Search for the cell housing the specified text and yield its (x, y) center coordinate. 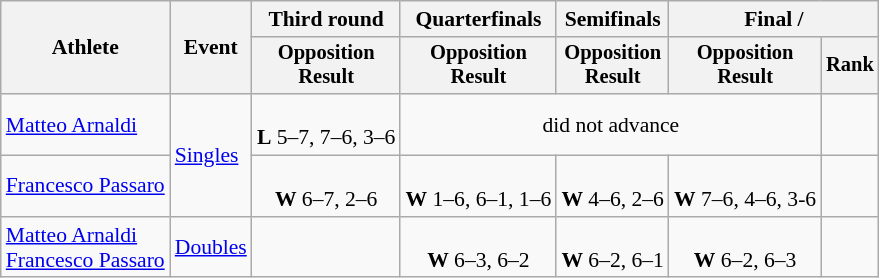
L 5–7, 7–6, 3–6 (326, 124)
Final / (774, 19)
W 1–6, 6–1, 1–6 (478, 186)
W 4–6, 2–6 (612, 186)
Matteo ArnaldiFrancesco Passaro (86, 248)
Third round (326, 19)
Quarterfinals (478, 19)
Athlete (86, 48)
Francesco Passaro (86, 186)
W 6–3, 6–2 (478, 248)
W 6–7, 2–6 (326, 186)
did not advance (610, 124)
W 7–6, 4–6, 3-6 (745, 186)
W 6–2, 6–3 (745, 248)
Singles (211, 155)
Doubles (211, 248)
Matteo Arnaldi (86, 124)
Event (211, 48)
W 6–2, 6–1 (612, 248)
Rank (850, 66)
Semifinals (612, 19)
